Find where the given text appears and provide that cell's center as (X, Y) coordinate. 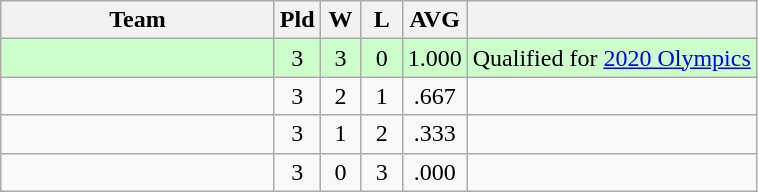
.333 (434, 134)
Qualified for 2020 Olympics (612, 58)
L (382, 20)
W (340, 20)
Pld (297, 20)
AVG (434, 20)
.667 (434, 96)
1.000 (434, 58)
Team (138, 20)
.000 (434, 172)
